Return the [x, y] coordinate for the center point of the cell that contains the specified text.  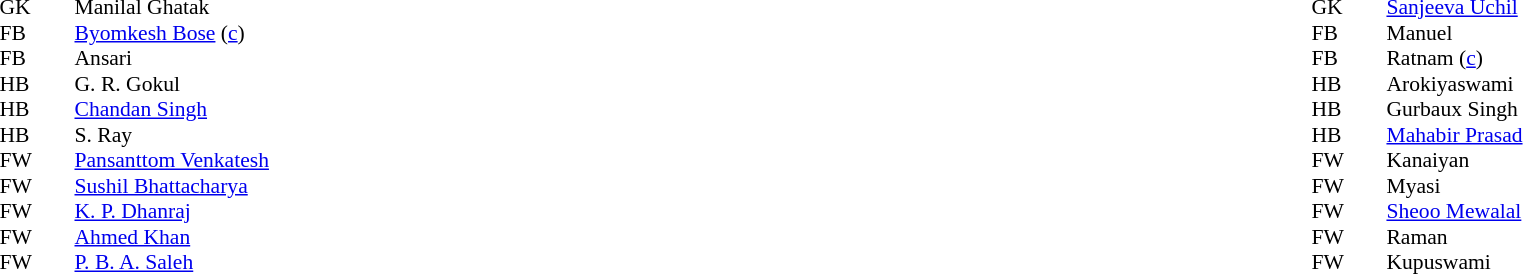
Chandan Singh [171, 109]
Mahabir Prasad [1454, 135]
Pansanttom Venkatesh [171, 161]
Myasi [1454, 186]
Arokiyaswami [1454, 84]
Manuel [1454, 33]
Byomkesh Bose (c) [171, 33]
Ahmed Khan [171, 237]
S. Ray [171, 135]
Ansari [171, 59]
Sheoo Mewalal [1454, 211]
G. R. Gokul [171, 84]
Kanaiyan [1454, 161]
Sushil Bhattacharya [171, 186]
K. P. Dhanraj [171, 211]
Raman [1454, 237]
Ratnam (c) [1454, 59]
Gurbaux Singh [1454, 109]
